Capture the cell that displays the provided text and extract its (X, Y) central coordinate. 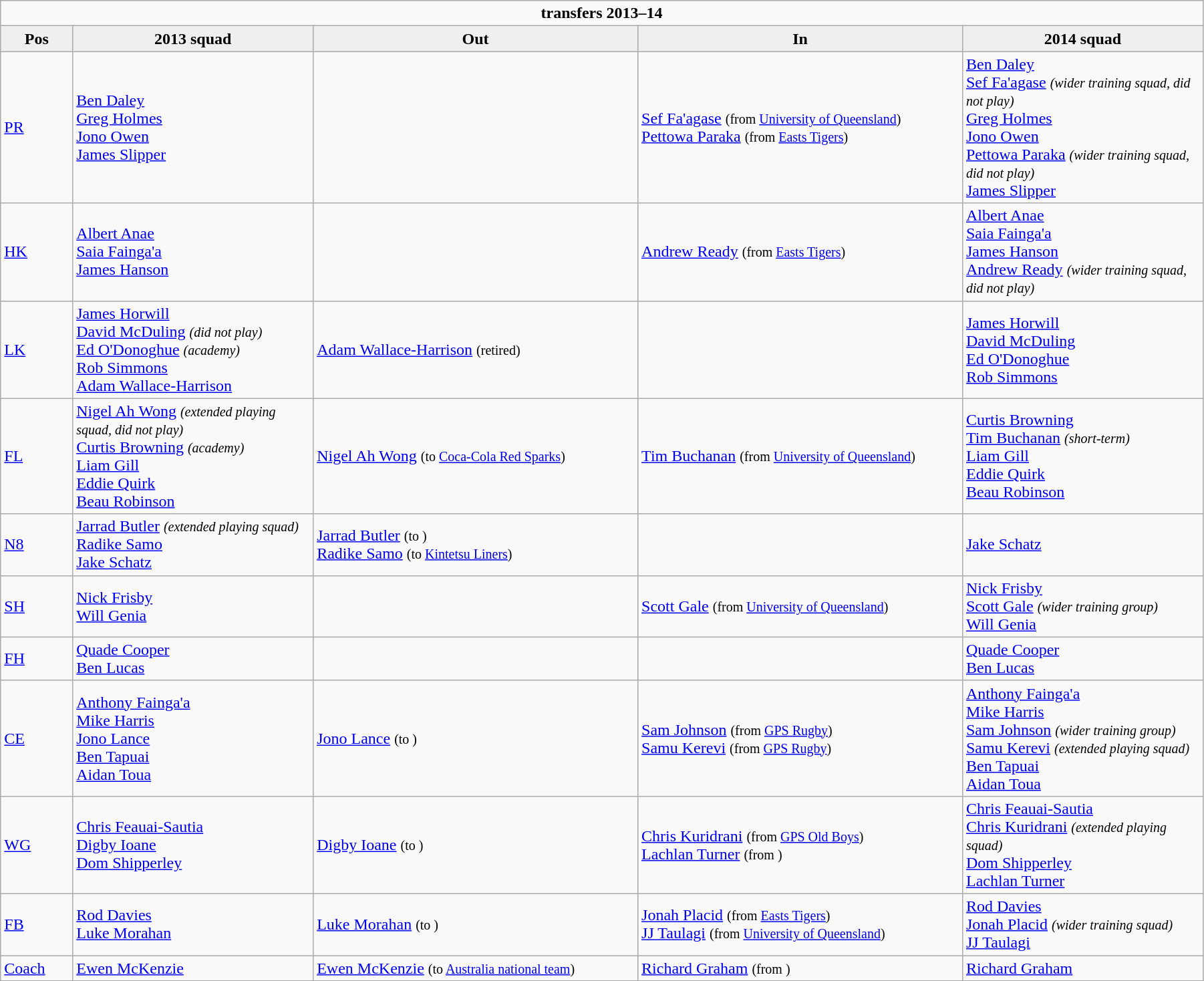
Jonah Placid (from Easts Tigers) JJ Taulagi (from University of Queensland) (800, 924)
Albert AnaeSaia Fainga'aJames HansonAndrew Ready (wider training squad, did not play) (1082, 252)
LK (37, 349)
James HorwillDavid McDulingEd O'DonoghueRob Simmons (1082, 349)
Chris Feauai-SautiaDigby IoaneDom Shipperley (193, 845)
Luke Morahan (to ) (476, 924)
Nick FrisbyScott Gale (wider training group)Will Genia (1082, 606)
Coach (37, 968)
Digby Ioane (to ) (476, 845)
2013 squad (193, 39)
Ben DaleySef Fa'agase (wider training squad, did not play)Greg HolmesJono OwenPettowa Paraka (wider training squad, did not play)James Slipper (1082, 127)
transfers 2013–14 (602, 13)
Anthony Fainga'aMike HarrisSam Johnson (wider training group)Samu Kerevi (extended playing squad)Ben TapuaiAidan Toua (1082, 738)
Curtis BrowningTim Buchanan (short-term)Liam GillEddie QuirkBeau Robinson (1082, 456)
Nigel Ah Wong (to Coca-Cola Red Sparks) (476, 456)
Jarrad Butler (to ) Radike Samo (to Kintetsu Liners) (476, 545)
FB (37, 924)
Jarrad Butler (extended playing squad)Radike SamoJake Schatz (193, 545)
FL (37, 456)
N8 (37, 545)
PR (37, 127)
Jono Lance (to ) (476, 738)
Richard Graham (from ) (800, 968)
Tim Buchanan (from University of Queensland) (800, 456)
Anthony Fainga'aMike HarrisJono LanceBen TapuaiAidan Toua (193, 738)
SH (37, 606)
James HorwillDavid McDuling (did not play)Ed O'Donoghue (academy)Rob SimmonsAdam Wallace-Harrison (193, 349)
Richard Graham (1082, 968)
Ewen McKenzie (193, 968)
Scott Gale (from University of Queensland) (800, 606)
Chris Kuridrani (from GPS Old Boys) Lachlan Turner (from ) (800, 845)
2014 squad (1082, 39)
Rod DaviesJonah Placid (wider training squad)JJ Taulagi (1082, 924)
Albert AnaeSaia Fainga'aJames Hanson (193, 252)
Andrew Ready (from Easts Tigers) (800, 252)
FH (37, 659)
Ben DaleyGreg HolmesJono OwenJames Slipper (193, 127)
Sef Fa'agase (from University of Queensland) Pettowa Paraka (from Easts Tigers) (800, 127)
HK (37, 252)
Pos (37, 39)
Adam Wallace-Harrison (retired) (476, 349)
Chris Feauai-SautiaChris Kuridrani (extended playing squad)Dom ShipperleyLachlan Turner (1082, 845)
Rod DaviesLuke Morahan (193, 924)
Nick FrisbyWill Genia (193, 606)
Nigel Ah Wong (extended playing squad, did not play)Curtis Browning (academy)Liam GillEddie QuirkBeau Robinson (193, 456)
Out (476, 39)
CE (37, 738)
Jake Schatz (1082, 545)
In (800, 39)
Sam Johnson (from GPS Rugby) Samu Kerevi (from GPS Rugby) (800, 738)
Ewen McKenzie (to Australia national team) (476, 968)
WG (37, 845)
